Capture the cell that displays the provided text and extract its (x, y) central coordinate. 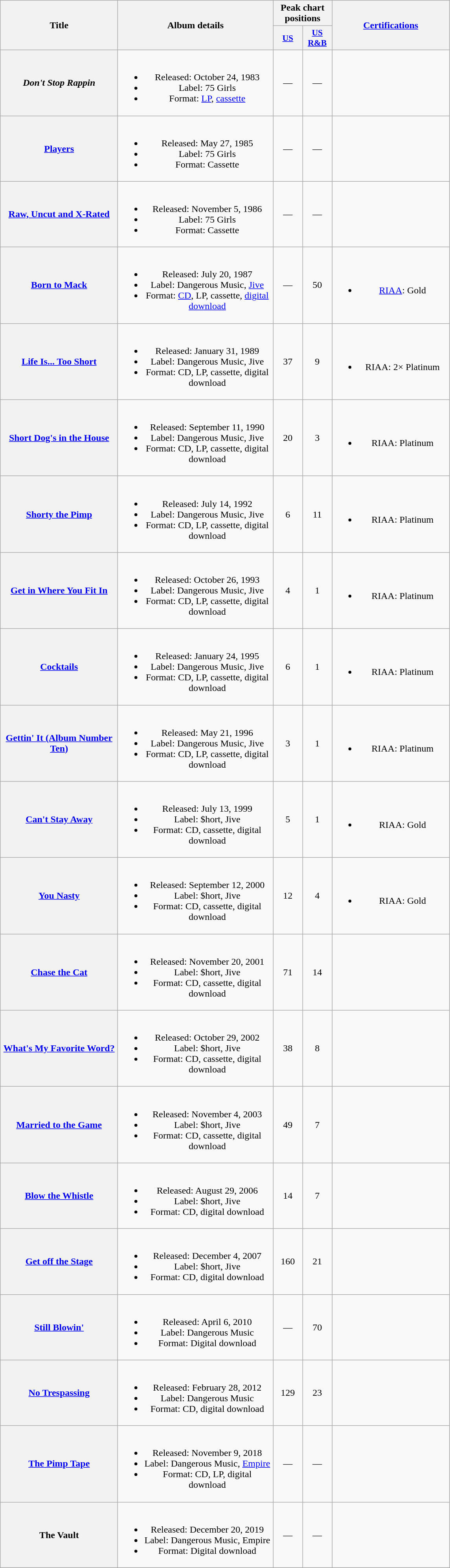
21 (318, 1262)
Album details (196, 25)
37 (288, 361)
Released: July 20, 1987Label: Dangerous Music, JiveFormat: CD, LP, cassette, digital download (196, 285)
9 (318, 361)
Released: November 9, 2018Label: Dangerous Music, EmpireFormat: CD, LP, digital download (196, 1464)
160 (288, 1262)
Cocktails (59, 667)
8 (318, 1048)
50 (318, 285)
Peak chart positions (303, 13)
11 (318, 514)
70 (318, 1327)
Released: October 26, 1993Label: Dangerous Music, JiveFormat: CD, LP, cassette, digital download (196, 590)
What's My Favorite Word? (59, 1048)
Released: September 11, 1990Label: Dangerous Music, JiveFormat: CD, LP, cassette, digital download (196, 438)
Released: December 4, 2007Label: $hort, JiveFormat: CD, digital download (196, 1262)
Chase the Cat (59, 972)
Released: April 6, 2010Label: Dangerous MusicFormat: Digital download (196, 1327)
Life Is... Too Short (59, 361)
Released: November 5, 1986Label: 75 GirlsFormat: Cassette (196, 214)
Released: July 13, 1999Label: $hort, JiveFormat: CD, cassette, digital download (196, 820)
Certifications (391, 25)
Released: December 20, 2019Label: Dangerous Music, EmpireFormat: Digital download (196, 1535)
Born to Mack (59, 285)
Short Dog's in the House (59, 438)
Released: February 28, 2012Label: Dangerous MusicFormat: CD, digital download (196, 1393)
Can't Stay Away (59, 820)
Shorty the Pimp (59, 514)
US (288, 38)
71 (288, 972)
Released: August 29, 2006Label: $hort, JiveFormat: CD, digital download (196, 1196)
Get off the Stage (59, 1262)
38 (288, 1048)
RIAA: 2× Platinum (391, 361)
The Pimp Tape (59, 1464)
Released: May 27, 1985Label: 75 GirlsFormat: Cassette (196, 149)
Released: July 14, 1992Label: Dangerous Music, JiveFormat: CD, LP, cassette, digital download (196, 514)
Released: January 31, 1989Label: Dangerous Music, JiveFormat: CD, LP, cassette, digital download (196, 361)
Released: January 24, 1995Label: Dangerous Music, JiveFormat: CD, LP, cassette, digital download (196, 667)
Released: October 24, 1983Label: 75 GirlsFormat: LP, cassette (196, 83)
49 (288, 1125)
Blow the Whistle (59, 1196)
Released: November 20, 2001Label: $hort, JiveFormat: CD, cassette, digital download (196, 972)
Raw, Uncut and X-Rated (59, 214)
You Nasty (59, 896)
23 (318, 1393)
No Trespassing (59, 1393)
5 (288, 820)
Don't Stop Rappin (59, 83)
US R&B (318, 38)
12 (288, 896)
Players (59, 149)
Get in Where You Fit In (59, 590)
20 (288, 438)
Title (59, 25)
Released: October 29, 2002Label: $hort, JiveFormat: CD, cassette, digital download (196, 1048)
Released: September 12, 2000Label: $hort, JiveFormat: CD, cassette, digital download (196, 896)
129 (288, 1393)
Married to the Game (59, 1125)
Gettin' It (Album Number Ten) (59, 743)
Still Blowin' (59, 1327)
Released: May 21, 1996Label: Dangerous Music, JiveFormat: CD, LP, cassette, digital download (196, 743)
The Vault (59, 1535)
Released: November 4, 2003Label: $hort, JiveFormat: CD, cassette, digital download (196, 1125)
